Identify which cell holds the provided text, then report its (X, Y) central coordinate. 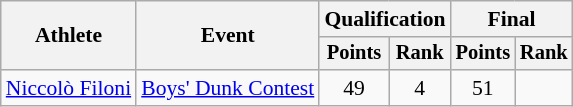
Final (512, 19)
Event (228, 36)
Niccolò Filoni (68, 88)
49 (354, 88)
Athlete (68, 36)
Boys' Dunk Contest (228, 88)
Qualification (384, 19)
4 (420, 88)
51 (483, 88)
